Identify which cell holds the provided text, then report its (x, y) central coordinate. 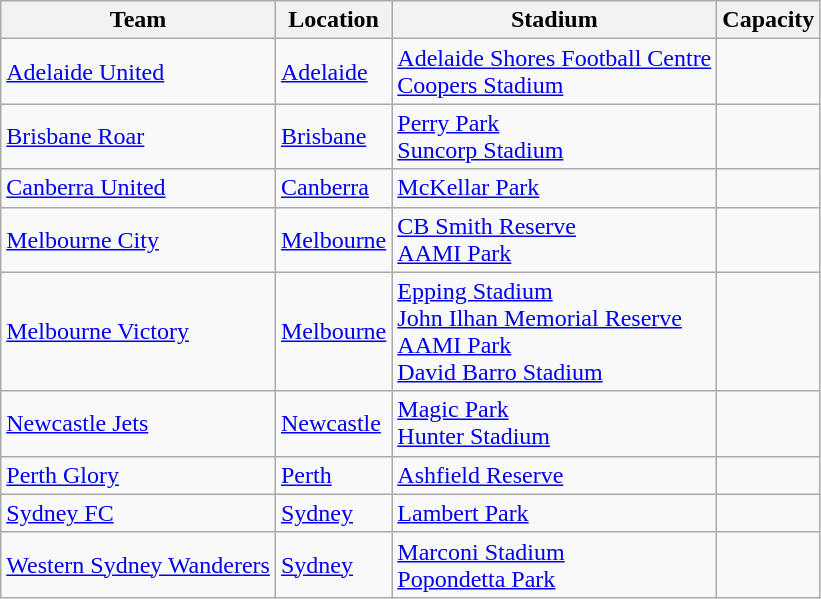
Canberra (333, 188)
Brisbane (333, 136)
Melbourne City (138, 240)
Melbourne Victory (138, 332)
Team (138, 20)
CB Smith ReserveAAMI Park (554, 240)
Perth Glory (138, 475)
Lambert Park (554, 513)
Perry ParkSuncorp Stadium (554, 136)
Marconi StadiumPopondetta Park (554, 564)
McKellar Park (554, 188)
Epping StadiumJohn Ilhan Memorial ReserveAAMI ParkDavid Barro Stadium (554, 332)
Location (333, 20)
Brisbane Roar (138, 136)
Adelaide (333, 72)
Newcastle Jets (138, 424)
Capacity (768, 20)
Perth (333, 475)
Sydney FC (138, 513)
Western Sydney Wanderers (138, 564)
Canberra United (138, 188)
Adelaide Shores Football CentreCoopers Stadium (554, 72)
Magic ParkHunter Stadium (554, 424)
Ashfield Reserve (554, 475)
Stadium (554, 20)
Newcastle (333, 424)
Adelaide United (138, 72)
